Search for the cell housing the specified text and yield its [X, Y] center coordinate. 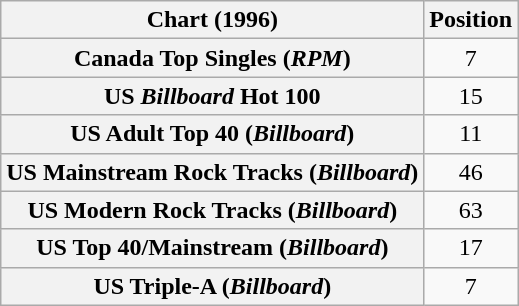
46 [471, 172]
Chart (1996) [212, 20]
US Adult Top 40 (Billboard) [212, 134]
US Top 40/Mainstream (Billboard) [212, 248]
US Modern Rock Tracks (Billboard) [212, 210]
US Triple-A (Billboard) [212, 286]
Canada Top Singles (RPM) [212, 58]
15 [471, 96]
Position [471, 20]
63 [471, 210]
US Mainstream Rock Tracks (Billboard) [212, 172]
17 [471, 248]
US Billboard Hot 100 [212, 96]
11 [471, 134]
